Identify which cell holds the provided text, then report its [x, y] central coordinate. 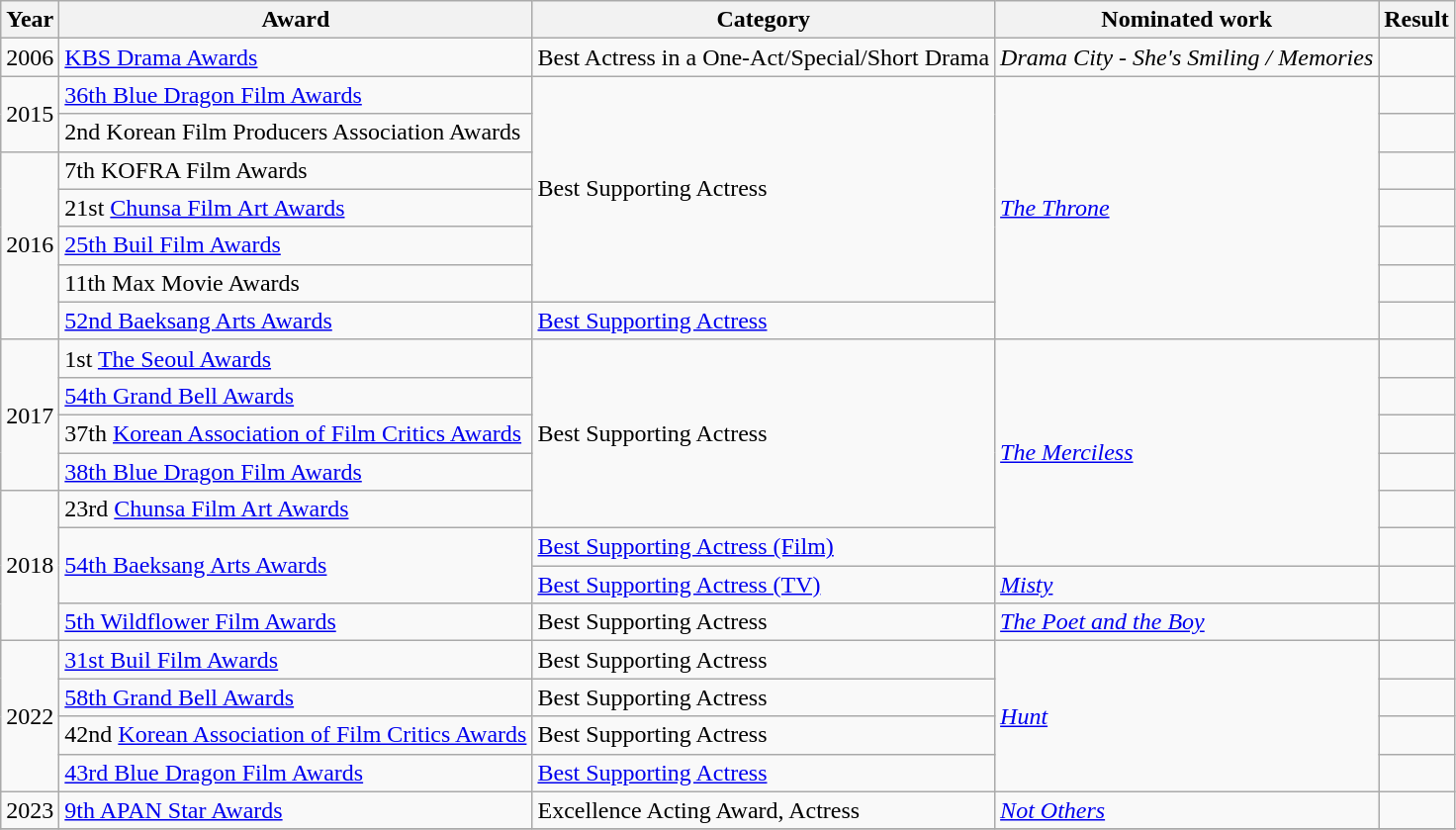
KBS Drama Awards [296, 57]
Misty [1187, 585]
Best Actress in a One-Act/Special/Short Drama [764, 57]
2016 [30, 245]
The Merciless [1187, 452]
54th Grand Bell Awards [296, 396]
5th Wildflower Film Awards [296, 622]
2017 [30, 415]
2nd Korean Film Producers Association Awards [296, 133]
37th Korean Association of Film Critics Awards [296, 433]
21st Chunsa Film Art Awards [296, 208]
1st The Seoul Awards [296, 358]
42nd Korean Association of Film Critics Awards [296, 735]
Best Supporting Actress (TV) [764, 585]
7th KOFRA Film Awards [296, 170]
2015 [30, 114]
Not Others [1187, 810]
23rd Chunsa Film Art Awards [296, 509]
Category [764, 20]
43rd Blue Dragon Film Awards [296, 773]
Award [296, 20]
Best Supporting Actress (Film) [764, 547]
11th Max Movie Awards [296, 283]
58th Grand Bell Awards [296, 697]
2006 [30, 57]
38th Blue Dragon Film Awards [296, 472]
The Poet and the Boy [1187, 622]
2023 [30, 810]
31st Buil Film Awards [296, 660]
Excellence Acting Award, Actress [764, 810]
Year [30, 20]
Drama City - She's Smiling / Memories [1187, 57]
2018 [30, 566]
9th APAN Star Awards [296, 810]
Nominated work [1187, 20]
2022 [30, 716]
Hunt [1187, 716]
Result [1416, 20]
The Throne [1187, 208]
54th Baeksang Arts Awards [296, 566]
36th Blue Dragon Film Awards [296, 95]
25th Buil Film Awards [296, 245]
52nd Baeksang Arts Awards [296, 321]
